Extract the [x, y] coordinate from the center of the cell holding the provided text.  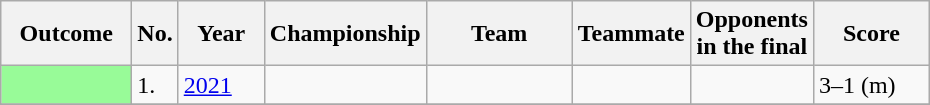
Team [499, 34]
Championship [345, 34]
Opponents in the final [752, 34]
Outcome [66, 34]
3–1 (m) [871, 85]
2021 [221, 85]
1. [155, 85]
Teammate [631, 34]
Score [871, 34]
Year [221, 34]
No. [155, 34]
